Return the [x, y] coordinate for the center point of the cell that contains the specified text.  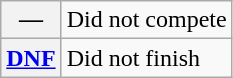
DNF [31, 58]
Did not compete [146, 20]
Did not finish [146, 58]
— [31, 20]
